Determine the (X, Y) coordinate at the center of the cell enclosing the given text.  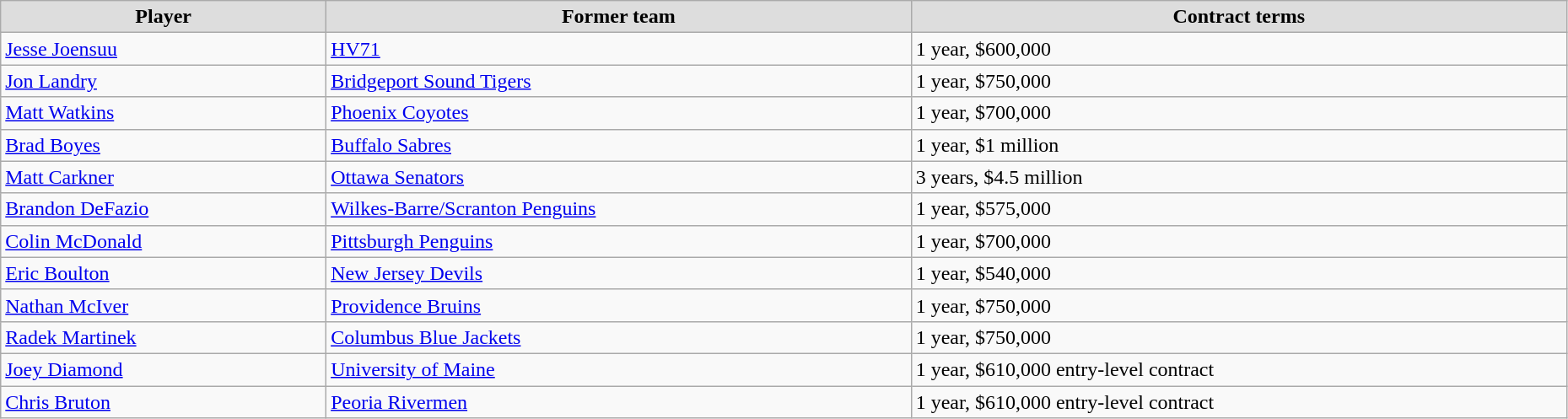
Buffalo Sabres (619, 145)
Brad Boyes (164, 145)
Chris Bruton (164, 402)
Providence Bruins (619, 305)
Ottawa Senators (619, 177)
University of Maine (619, 369)
Columbus Blue Jackets (619, 337)
Matt Carkner (164, 177)
HV71 (619, 49)
1 year, $600,000 (1238, 49)
Player (164, 17)
Colin McDonald (164, 241)
1 year, $1 million (1238, 145)
Nathan McIver (164, 305)
Radek Martinek (164, 337)
Joey Diamond (164, 369)
Eric Boulton (164, 273)
Jesse Joensuu (164, 49)
Contract terms (1238, 17)
Matt Watkins (164, 113)
Brandon DeFazio (164, 209)
Jon Landry (164, 81)
3 years, $4.5 million (1238, 177)
1 year, $575,000 (1238, 209)
New Jersey Devils (619, 273)
Former team (619, 17)
Pittsburgh Penguins (619, 241)
Phoenix Coyotes (619, 113)
Peoria Rivermen (619, 402)
1 year, $540,000 (1238, 273)
Bridgeport Sound Tigers (619, 81)
Wilkes-Barre/Scranton Penguins (619, 209)
